Output the [x, y] coordinate of the center of the cell containing the given text.  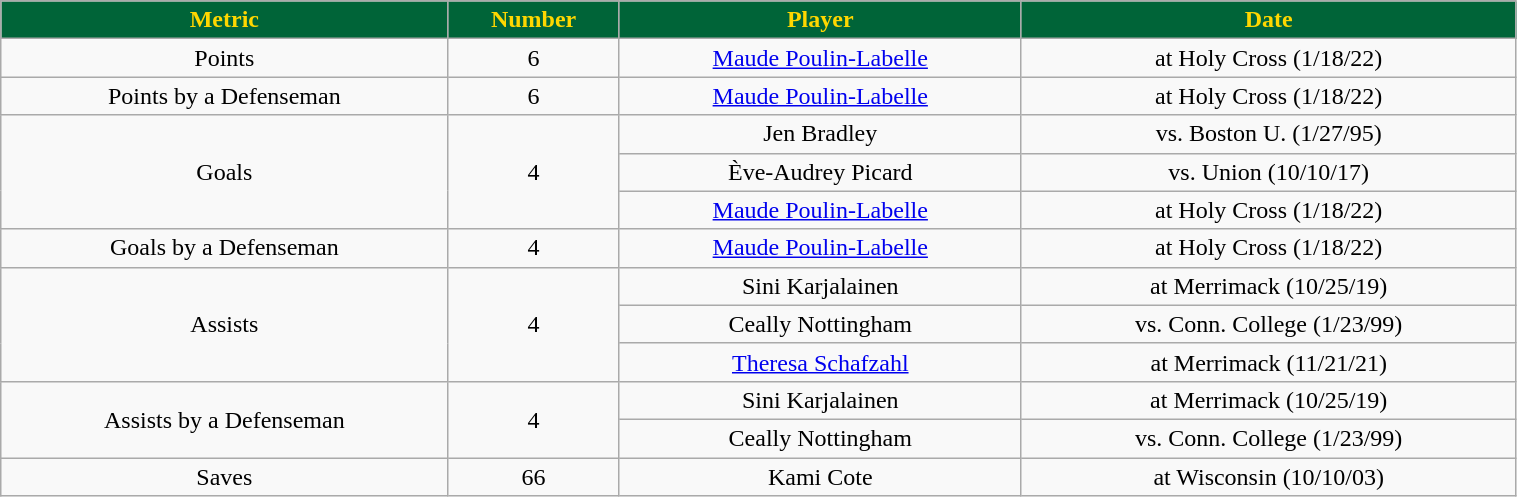
Goals by a Defenseman [224, 248]
Assists by a Defenseman [224, 419]
Assists [224, 324]
Goals [224, 172]
vs. Boston U. (1/27/95) [1268, 134]
Number [534, 20]
66 [534, 477]
at Merrimack (11/21/21) [1268, 362]
Metric [224, 20]
Player [820, 20]
Kami Cote [820, 477]
Points by a Defenseman [224, 96]
at Wisconsin (10/10/03) [1268, 477]
Theresa Schafzahl [820, 362]
Points [224, 58]
Ève-Audrey Picard [820, 172]
Date [1268, 20]
Jen Bradley [820, 134]
vs. Union (10/10/17) [1268, 172]
Saves [224, 477]
